Locate the cell with the specified text and output its [X, Y] center coordinate. 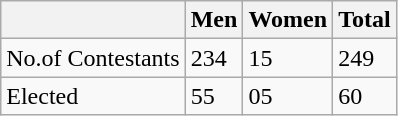
15 [288, 58]
234 [214, 58]
Total [365, 20]
Women [288, 20]
Elected [93, 96]
Men [214, 20]
55 [214, 96]
60 [365, 96]
No.of Contestants [93, 58]
249 [365, 58]
05 [288, 96]
